For the text-containing cell, return its midpoint in (x, y) coordinate format. 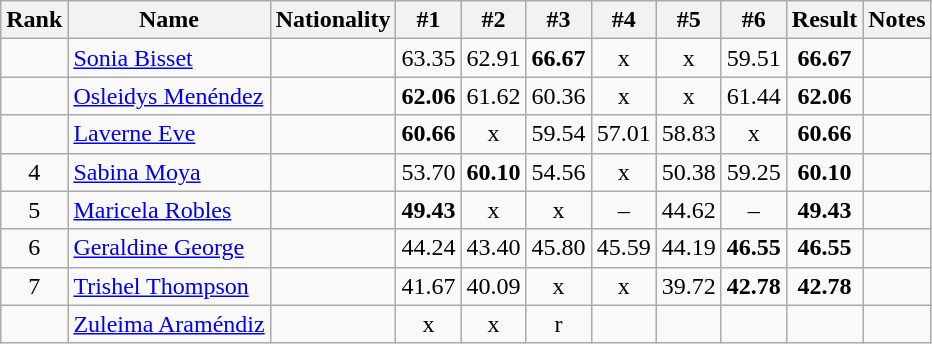
Name (169, 20)
61.44 (754, 96)
57.01 (624, 134)
#2 (494, 20)
r (558, 324)
Nationality (333, 20)
50.38 (688, 172)
5 (34, 210)
61.62 (494, 96)
53.70 (428, 172)
6 (34, 248)
45.80 (558, 248)
Osleidys Menéndez (169, 96)
43.40 (494, 248)
39.72 (688, 286)
60.36 (558, 96)
Zuleima Araméndiz (169, 324)
#6 (754, 20)
Geraldine George (169, 248)
44.24 (428, 248)
7 (34, 286)
Sonia Bisset (169, 58)
62.91 (494, 58)
#3 (558, 20)
Result (824, 20)
59.25 (754, 172)
Notes (897, 20)
41.67 (428, 286)
#1 (428, 20)
44.62 (688, 210)
#5 (688, 20)
Trishel Thompson (169, 286)
4 (34, 172)
40.09 (494, 286)
Laverne Eve (169, 134)
44.19 (688, 248)
59.54 (558, 134)
Maricela Robles (169, 210)
Rank (34, 20)
#4 (624, 20)
54.56 (558, 172)
58.83 (688, 134)
59.51 (754, 58)
Sabina Moya (169, 172)
45.59 (624, 248)
63.35 (428, 58)
